Detect which cell encompasses the target text, then output its (x, y) center coordinate. 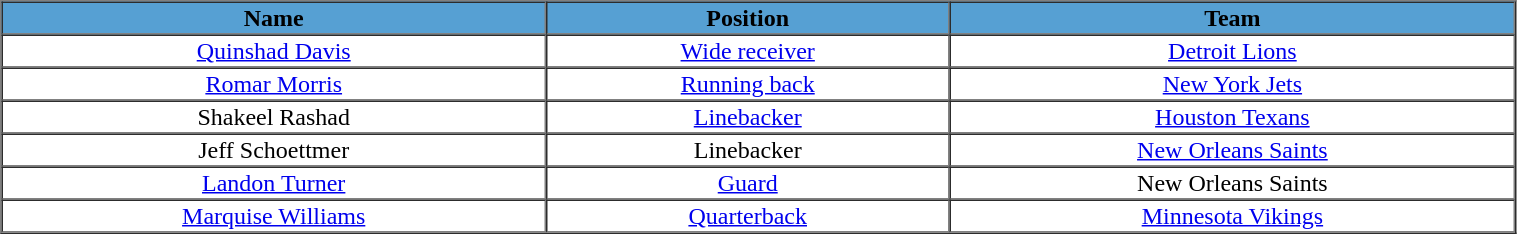
Jeff Schoettmer (274, 150)
Wide receiver (748, 50)
Minnesota Vikings (1233, 216)
Name (274, 18)
Team (1233, 18)
Position (748, 18)
New York Jets (1233, 84)
Romar Morris (274, 84)
Landon Turner (274, 182)
Detroit Lions (1233, 50)
Running back (748, 84)
Marquise Williams (274, 216)
Shakeel Rashad (274, 116)
Guard (748, 182)
Quarterback (748, 216)
Houston Texans (1233, 116)
Quinshad Davis (274, 50)
